Capture the cell that displays the provided text and extract its [x, y] central coordinate. 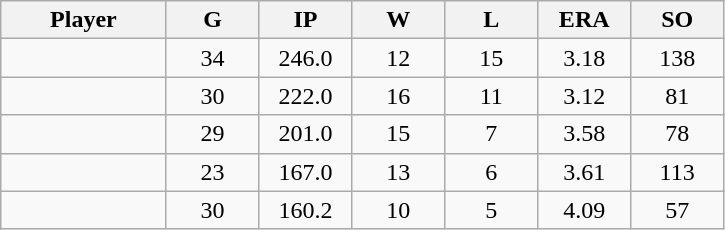
13 [398, 172]
160.2 [306, 210]
5 [492, 210]
W [398, 20]
246.0 [306, 58]
7 [492, 134]
167.0 [306, 172]
3.61 [584, 172]
201.0 [306, 134]
29 [212, 134]
3.12 [584, 96]
L [492, 20]
10 [398, 210]
34 [212, 58]
IP [306, 20]
11 [492, 96]
Player [84, 20]
3.58 [584, 134]
4.09 [584, 210]
138 [678, 58]
23 [212, 172]
78 [678, 134]
81 [678, 96]
57 [678, 210]
ERA [584, 20]
SO [678, 20]
6 [492, 172]
113 [678, 172]
222.0 [306, 96]
3.18 [584, 58]
12 [398, 58]
16 [398, 96]
G [212, 20]
